From the cell containing the given text, extract its center point as [X, Y] coordinate. 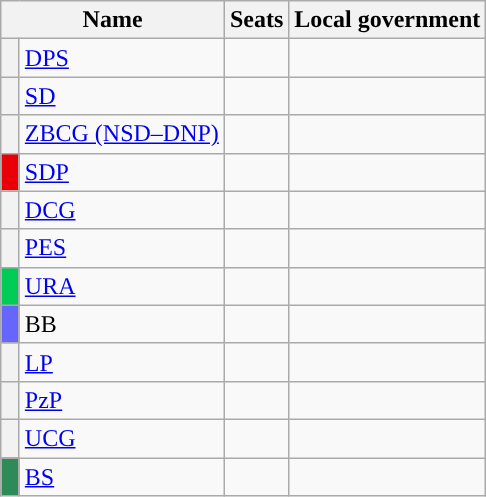
DCG [122, 210]
SDP [122, 172]
DPS [122, 58]
BB [122, 324]
UCG [122, 438]
PES [122, 248]
ZBCG (NSD–DNP) [122, 134]
PzP [122, 400]
Local government [388, 20]
BS [122, 477]
Seats [256, 20]
Name [113, 20]
SD [122, 96]
URA [122, 286]
LP [122, 362]
